Find where the given text appears and provide that cell's center as [x, y] coordinate. 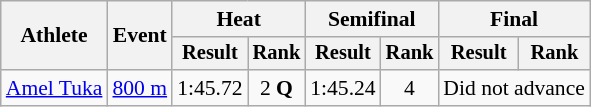
1:45.24 [342, 88]
Heat [238, 19]
Semifinal [372, 19]
4 [410, 88]
2 Q [277, 88]
Event [140, 36]
Athlete [54, 36]
Final [514, 19]
Amel Tuka [54, 88]
Did not advance [514, 88]
800 m [140, 88]
1:45.72 [210, 88]
